Find where the given text appears and provide that cell's center as (x, y) coordinate. 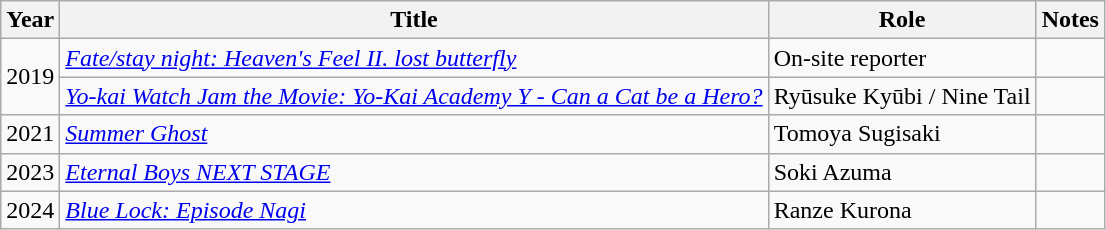
Soki Azuma (902, 172)
Blue Lock: Episode Nagi (414, 210)
Year (30, 20)
Yo-kai Watch Jam the Movie: Yo-Kai Academy Y - Can a Cat be a Hero? (414, 96)
Tomoya Sugisaki (902, 134)
2024 (30, 210)
2023 (30, 172)
Eternal Boys NEXT STAGE (414, 172)
Notes (1070, 20)
Ryūsuke Kyūbi / Nine Tail (902, 96)
Title (414, 20)
2019 (30, 77)
On-site reporter (902, 58)
Fate/stay night: Heaven's Feel II. lost butterfly (414, 58)
2021 (30, 134)
Role (902, 20)
Summer Ghost (414, 134)
Ranze Kurona (902, 210)
